Capture the cell that displays the provided text and extract its [x, y] central coordinate. 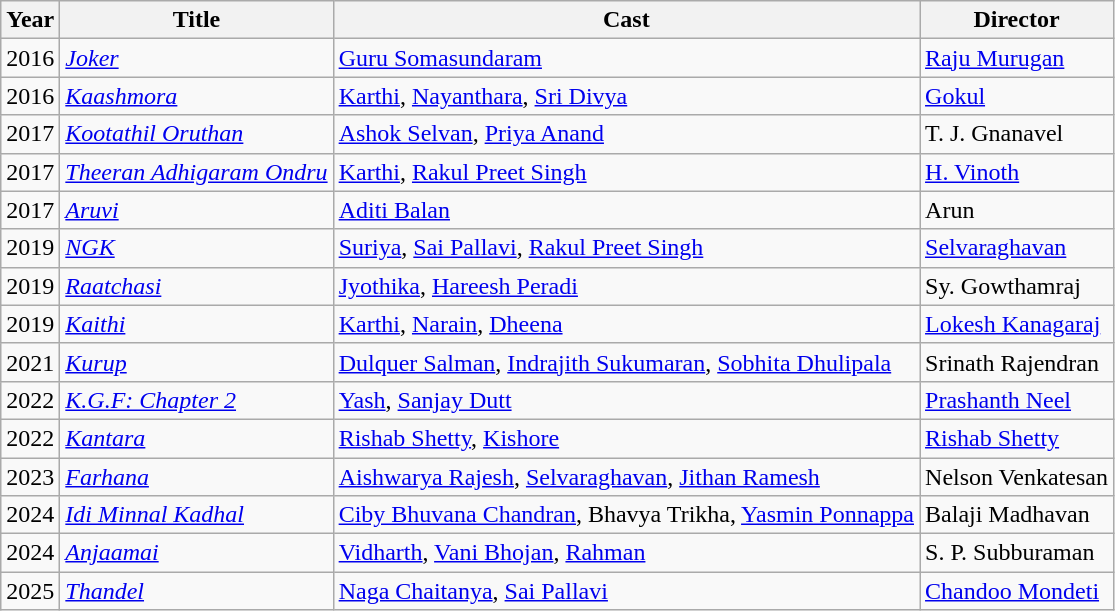
2021 [30, 362]
Karthi, Nayanthara, Sri Divya [626, 96]
Raju Murugan [1017, 58]
Sy. Gowthamraj [1017, 286]
Balaji Madhavan [1017, 515]
Vidharth, Vani Bhojan, Rahman [626, 553]
S. P. Subburaman [1017, 553]
Prashanth Neel [1017, 400]
2023 [30, 477]
Kaithi [196, 324]
Kurup [196, 362]
Anjaamai [196, 553]
Thandel [196, 591]
Idi Minnal Kadhal [196, 515]
Arun [1017, 210]
T. J. Gnanavel [1017, 134]
Ciby Bhuvana Chandran, Bhavya Trikha, Yasmin Ponnappa [626, 515]
Title [196, 20]
2025 [30, 591]
NGK [196, 248]
Ashok Selvan, Priya Anand [626, 134]
Raatchasi [196, 286]
Director [1017, 20]
Kantara [196, 438]
Theeran Adhigaram Ondru [196, 172]
Selvaraghavan [1017, 248]
Chandoo Mondeti [1017, 591]
Year [30, 20]
K.G.F: Chapter 2 [196, 400]
Joker [196, 58]
Suriya, Sai Pallavi, Rakul Preet Singh [626, 248]
Srinath Rajendran [1017, 362]
Kootathil Oruthan [196, 134]
Aishwarya Rajesh, Selvaraghavan, Jithan Ramesh [626, 477]
Aditi Balan [626, 210]
Jyothika, Hareesh Peradi [626, 286]
Karthi, Narain, Dheena [626, 324]
Nelson Venkatesan [1017, 477]
H. Vinoth [1017, 172]
Rishab Shetty, Kishore [626, 438]
Dulquer Salman, Indrajith Sukumaran, Sobhita Dhulipala [626, 362]
Cast [626, 20]
Karthi, Rakul Preet Singh [626, 172]
Gokul [1017, 96]
Yash, Sanjay Dutt [626, 400]
Farhana [196, 477]
Naga Chaitanya, Sai Pallavi [626, 591]
Lokesh Kanagaraj [1017, 324]
Aruvi [196, 210]
Kaashmora [196, 96]
Guru Somasundaram [626, 58]
Rishab Shetty [1017, 438]
